Identify which cell holds the provided text, then report its [X, Y] central coordinate. 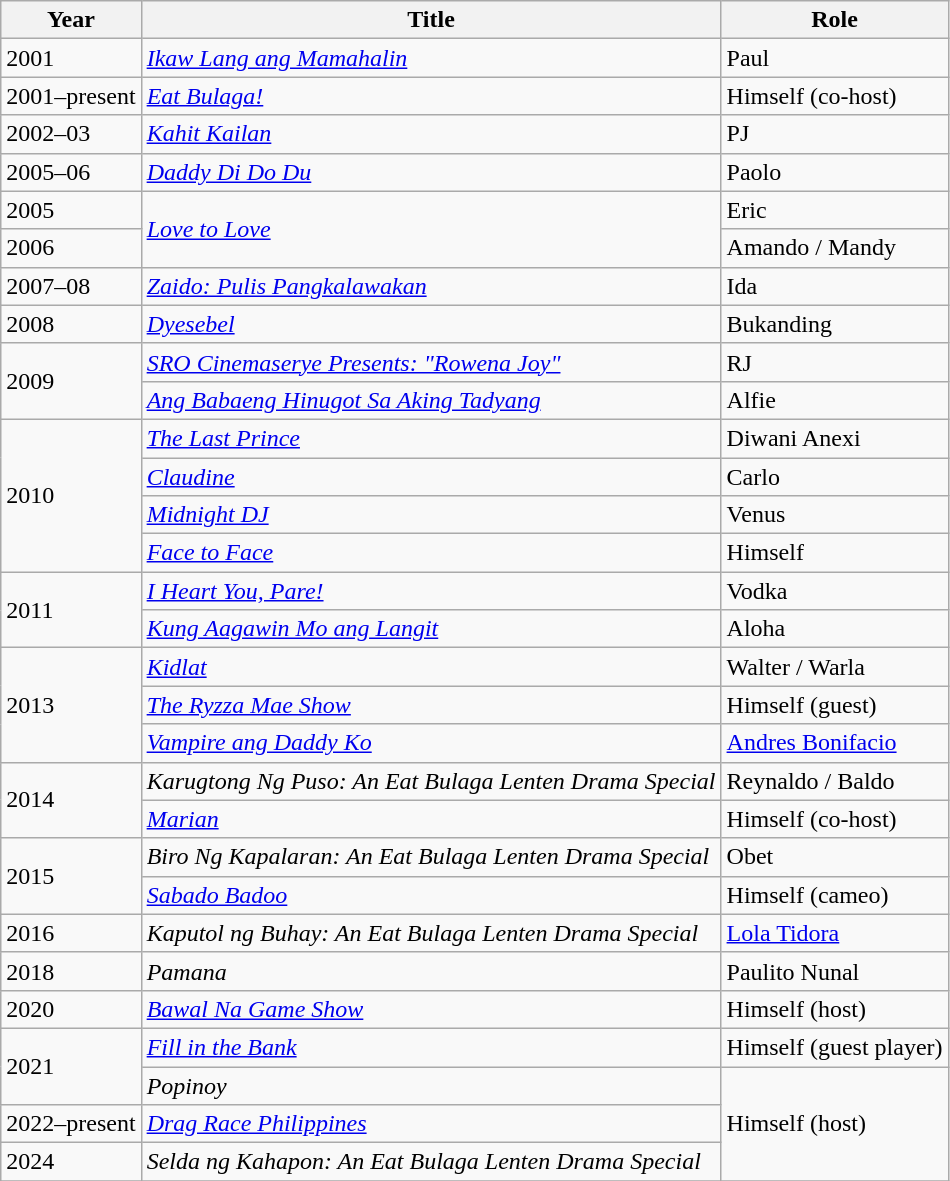
Kahit Kailan [431, 134]
Alfie [834, 400]
Year [71, 20]
Venus [834, 515]
Carlo [834, 477]
Bukanding [834, 324]
Paul [834, 58]
RJ [834, 362]
2008 [71, 324]
Diwani Anexi [834, 438]
Himself (guest player) [834, 1047]
2005–06 [71, 172]
Himself [834, 553]
The Last Prince [431, 438]
Ida [834, 286]
Claudine [431, 477]
Title [431, 20]
Eric [834, 210]
Andres Bonifacio [834, 743]
2007–08 [71, 286]
Lola Tidora [834, 933]
Biro Ng Kapalaran: An Eat Bulaga Lenten Drama Special [431, 857]
2002–03 [71, 134]
2005 [71, 210]
Fill in the Bank [431, 1047]
Paulito Nunal [834, 971]
Daddy Di Do Du [431, 172]
Marian [431, 819]
2020 [71, 1009]
2011 [71, 610]
Pamana [431, 971]
2010 [71, 495]
Bawal Na Game Show [431, 1009]
2024 [71, 1162]
Walter / Warla [834, 667]
Dyesebel [431, 324]
2009 [71, 381]
The Ryzza Mae Show [431, 705]
Karugtong Ng Puso: An Eat Bulaga Lenten Drama Special [431, 781]
Kung Aagawin Mo ang Langit [431, 629]
Vampire ang Daddy Ko [431, 743]
2001 [71, 58]
Zaido: Pulis Pangkalawakan [431, 286]
2015 [71, 876]
Eat Bulaga! [431, 96]
Vodka [834, 591]
2018 [71, 971]
2001–present [71, 96]
Selda ng Kahapon: An Eat Bulaga Lenten Drama Special [431, 1162]
Face to Face [431, 553]
Drag Race Philippines [431, 1124]
PJ [834, 134]
2022–present [71, 1124]
Love to Love [431, 229]
2014 [71, 800]
Midnight DJ [431, 515]
2016 [71, 933]
Obet [834, 857]
Kaputol ng Buhay: An Eat Bulaga Lenten Drama Special [431, 933]
Popinoy [431, 1085]
Himself (guest) [834, 705]
Reynaldo / Baldo [834, 781]
Sabado Badoo [431, 895]
2006 [71, 248]
2013 [71, 705]
Himself (cameo) [834, 895]
Kidlat [431, 667]
Aloha [834, 629]
2021 [71, 1066]
Ikaw Lang ang Mamahalin [431, 58]
Ang Babaeng Hinugot Sa Aking Tadyang [431, 400]
Paolo [834, 172]
I Heart You, Pare! [431, 591]
Amando / Mandy [834, 248]
Role [834, 20]
SRO Cinemaserye Presents: "Rowena Joy" [431, 362]
